Scan for the cell matching the given text and deliver its [X, Y] coordinate at center. 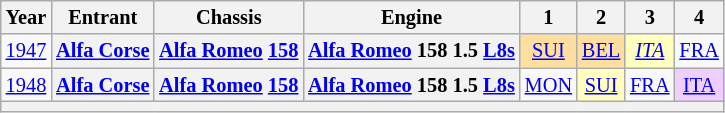
Engine [411, 17]
Chassis [228, 17]
1947 [26, 51]
BEL [601, 51]
1948 [26, 85]
4 [698, 17]
Entrant [102, 17]
Year [26, 17]
1 [548, 17]
3 [650, 17]
2 [601, 17]
MON [548, 85]
